Return [X, Y] of the center of cell containing provided text 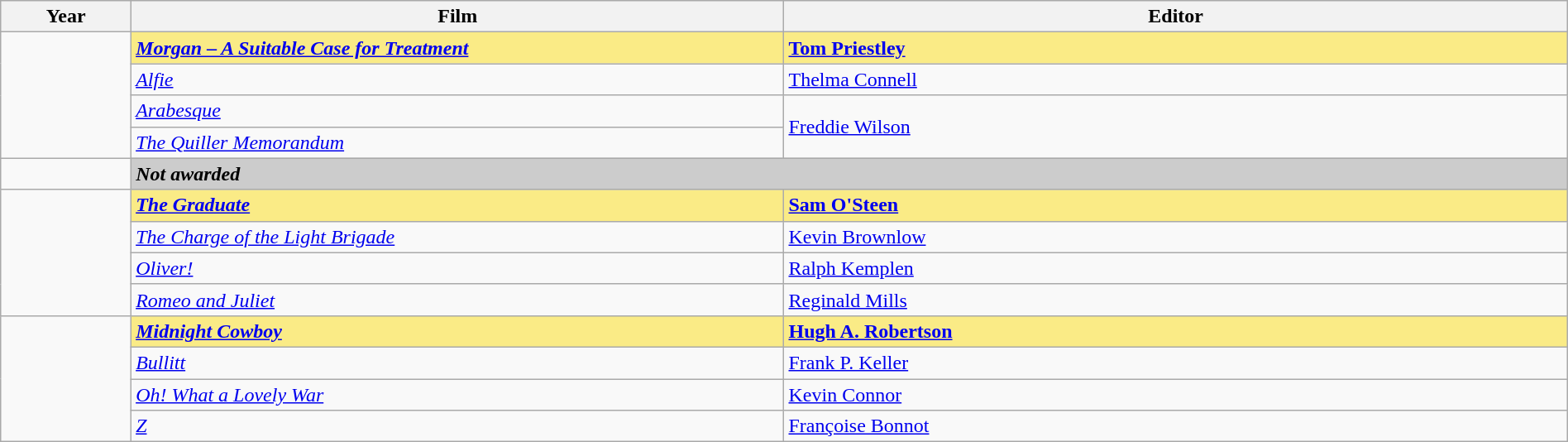
Arabesque [458, 111]
Hugh A. Robertson [1176, 331]
Freddie Wilson [1176, 127]
The Quiller Memorandum [458, 142]
Oh! What a Lovely War [458, 395]
Z [458, 426]
The Charge of the Light Brigade [458, 237]
Kevin Brownlow [1176, 237]
Kevin Connor [1176, 395]
Françoise Bonnot [1176, 426]
Midnight Cowboy [458, 331]
Frank P. Keller [1176, 363]
Thelma Connell [1176, 79]
Oliver! [458, 268]
Alfie [458, 79]
Ralph Kemplen [1176, 268]
Tom Priestley [1176, 48]
Year [66, 17]
Sam O'Steen [1176, 205]
Film [458, 17]
Not awarded [850, 174]
Romeo and Juliet [458, 300]
The Graduate [458, 205]
Bullitt [458, 363]
Reginald Mills [1176, 300]
Editor [1176, 17]
Morgan – A Suitable Case for Treatment [458, 48]
